From the cell containing the given text, extract its center point as (x, y) coordinate. 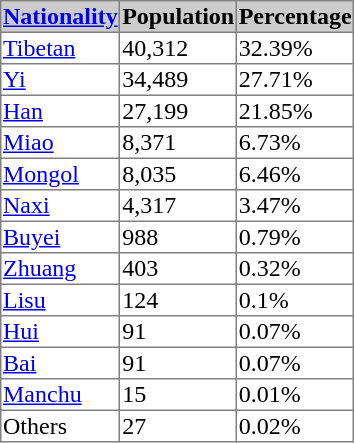
Others (60, 426)
8,371 (178, 143)
Yi (60, 80)
Han (60, 111)
403 (178, 269)
Manchu (60, 395)
6.73% (294, 143)
Miao (60, 143)
15 (178, 395)
Tibetan (60, 48)
27,199 (178, 111)
4,317 (178, 206)
3.47% (294, 206)
0.79% (294, 237)
Bai (60, 363)
0.32% (294, 269)
124 (178, 300)
21.85% (294, 111)
Nationality (60, 17)
27.71% (294, 80)
Population (178, 17)
40,312 (178, 48)
988 (178, 237)
27 (178, 426)
8,035 (178, 174)
Lisu (60, 300)
Mongol (60, 174)
0.02% (294, 426)
Buyei (60, 237)
6.46% (294, 174)
Naxi (60, 206)
0.01% (294, 395)
Percentage (294, 17)
0.1% (294, 300)
32.39% (294, 48)
Hui (60, 332)
34,489 (178, 80)
Zhuang (60, 269)
